Provide the (X, Y) coordinate of the cell's center where the given text is located.  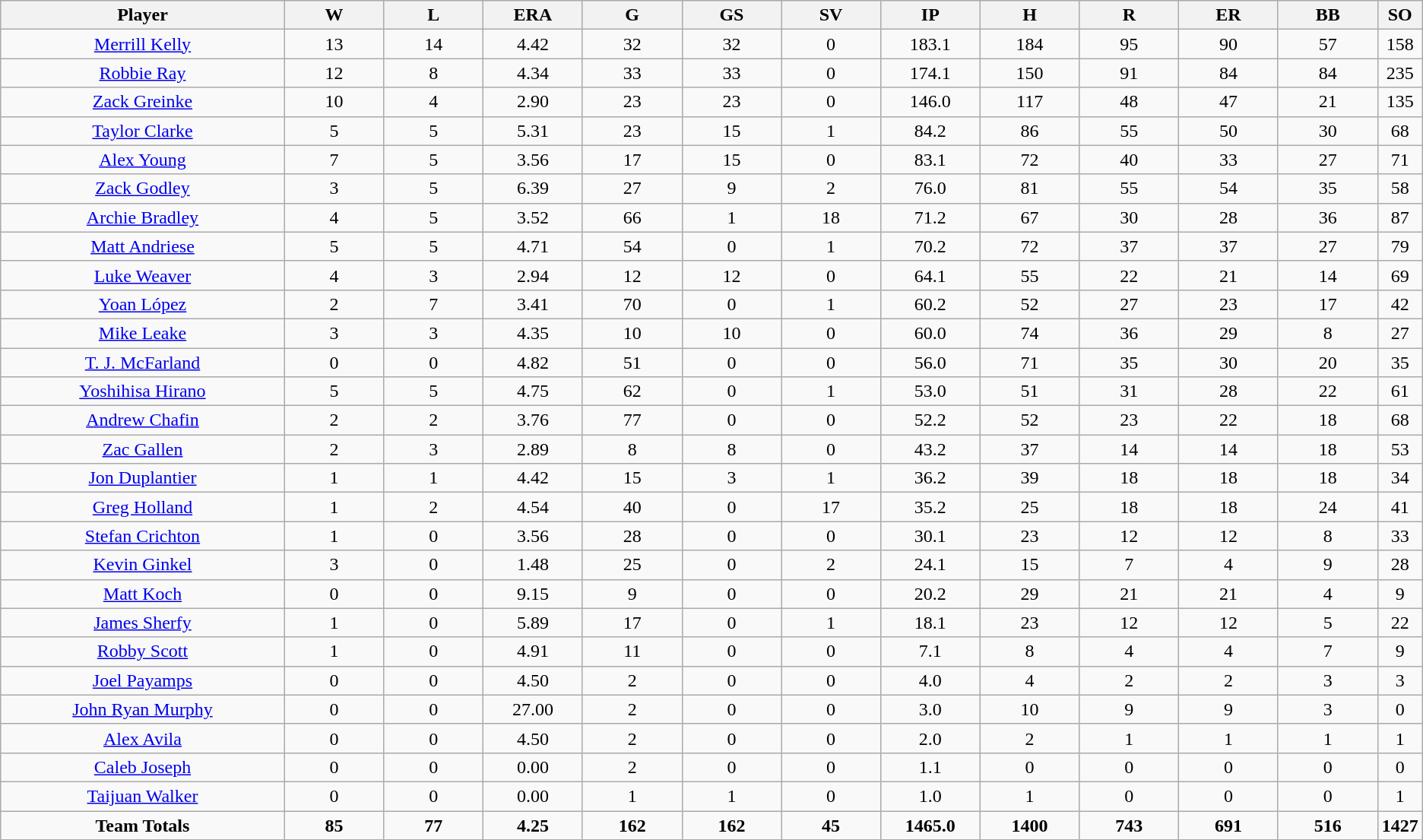
Team Totals (143, 825)
24 (1327, 507)
18.1 (930, 623)
Stefan Crichton (143, 536)
184 (1029, 44)
Andrew Chafin (143, 420)
34 (1400, 478)
158 (1400, 44)
2.0 (930, 738)
50 (1228, 131)
2.89 (534, 449)
69 (1400, 275)
41 (1400, 507)
Zack Godley (143, 189)
58 (1400, 189)
1465.0 (930, 825)
Greg Holland (143, 507)
13 (334, 44)
Taylor Clarke (143, 131)
27.00 (534, 709)
150 (1029, 73)
4.75 (534, 391)
30.1 (930, 536)
3.41 (534, 304)
42 (1400, 304)
85 (334, 825)
2.94 (534, 275)
1.48 (534, 565)
31 (1130, 391)
83.1 (930, 160)
John Ryan Murphy (143, 709)
Zac Gallen (143, 449)
IP (930, 15)
6.39 (534, 189)
24.1 (930, 565)
Alex Young (143, 160)
1427 (1400, 825)
Mike Leake (143, 333)
Joel Payamps (143, 680)
Zack Greinke (143, 102)
20.2 (930, 594)
Merrill Kelly (143, 44)
174.1 (930, 73)
3.0 (930, 709)
61 (1400, 391)
W (334, 15)
67 (1029, 217)
74 (1029, 333)
52.2 (930, 420)
Robbie Ray (143, 73)
146.0 (930, 102)
48 (1130, 102)
James Sherfy (143, 623)
Kevin Ginkel (143, 565)
11 (632, 651)
Player (143, 15)
GS (731, 15)
4.0 (930, 680)
4.35 (534, 333)
ERA (534, 15)
Taijuan Walker (143, 796)
57 (1327, 44)
SO (1400, 15)
4.25 (534, 825)
Caleb Joseph (143, 767)
71.2 (930, 217)
64.1 (930, 275)
84.2 (930, 131)
743 (1130, 825)
86 (1029, 131)
691 (1228, 825)
60.2 (930, 304)
G (632, 15)
56.0 (930, 363)
66 (632, 217)
35.2 (930, 507)
ER (1228, 15)
3.52 (534, 217)
62 (632, 391)
20 (1327, 363)
90 (1228, 44)
H (1029, 15)
4.71 (534, 246)
7.1 (930, 651)
53.0 (930, 391)
L (433, 15)
117 (1029, 102)
60.0 (930, 333)
81 (1029, 189)
235 (1400, 73)
Archie Bradley (143, 217)
43.2 (930, 449)
4.34 (534, 73)
1400 (1029, 825)
5.89 (534, 623)
Matt Andriese (143, 246)
1.0 (930, 796)
2.90 (534, 102)
135 (1400, 102)
BB (1327, 15)
45 (832, 825)
70 (632, 304)
Matt Koch (143, 594)
SV (832, 15)
4.91 (534, 651)
Yoshihisa Hirano (143, 391)
70.2 (930, 246)
Luke Weaver (143, 275)
183.1 (930, 44)
Yoan López (143, 304)
5.31 (534, 131)
95 (1130, 44)
91 (1130, 73)
1.1 (930, 767)
4.82 (534, 363)
Robby Scott (143, 651)
36.2 (930, 478)
39 (1029, 478)
Jon Duplantier (143, 478)
3.76 (534, 420)
53 (1400, 449)
T. J. McFarland (143, 363)
9.15 (534, 594)
4.54 (534, 507)
76.0 (930, 189)
R (1130, 15)
87 (1400, 217)
79 (1400, 246)
516 (1327, 825)
Alex Avila (143, 738)
47 (1228, 102)
